Find where the given text appears and provide that cell's center as (X, Y) coordinate. 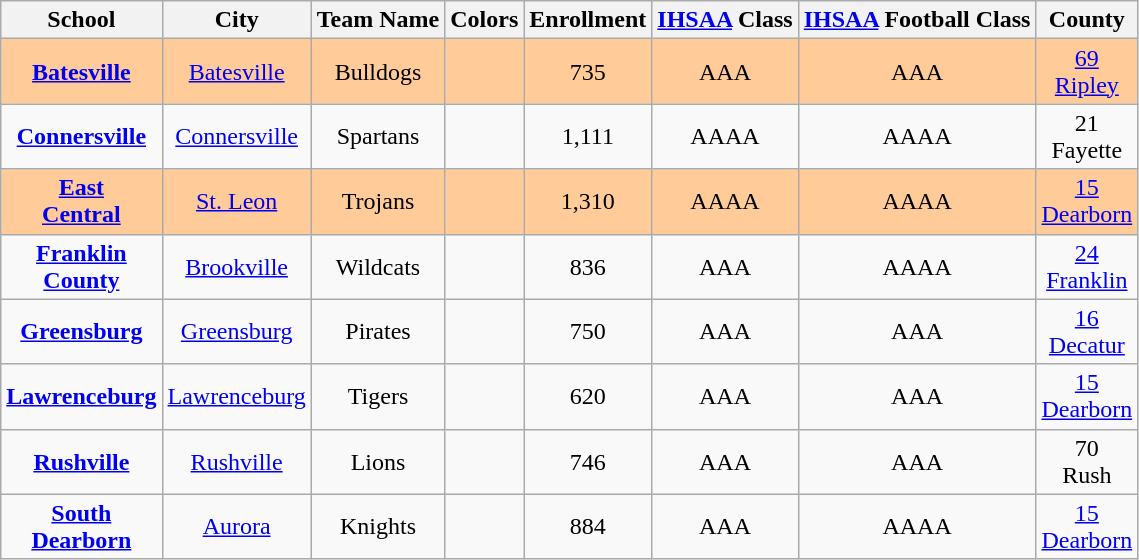
Trojans (378, 202)
Franklin County (82, 266)
County (1087, 20)
Brookville (236, 266)
21Fayette (1087, 136)
School (82, 20)
St. Leon (236, 202)
South Dearborn (82, 526)
Pirates (378, 332)
City (236, 20)
884 (588, 526)
Tigers (378, 396)
620 (588, 396)
16 Decatur (1087, 332)
746 (588, 462)
Wildcats (378, 266)
Lions (378, 462)
Bulldogs (378, 72)
Knights (378, 526)
24 Franklin (1087, 266)
1,310 (588, 202)
Team Name (378, 20)
1,111 (588, 136)
Spartans (378, 136)
69 Ripley (1087, 72)
Colors (484, 20)
750 (588, 332)
IHSAA Class (725, 20)
70Rush (1087, 462)
Aurora (236, 526)
836 (588, 266)
East Central (82, 202)
735 (588, 72)
IHSAA Football Class (917, 20)
Enrollment (588, 20)
